Determine the [X, Y] coordinate at the center of the cell enclosing the given text.  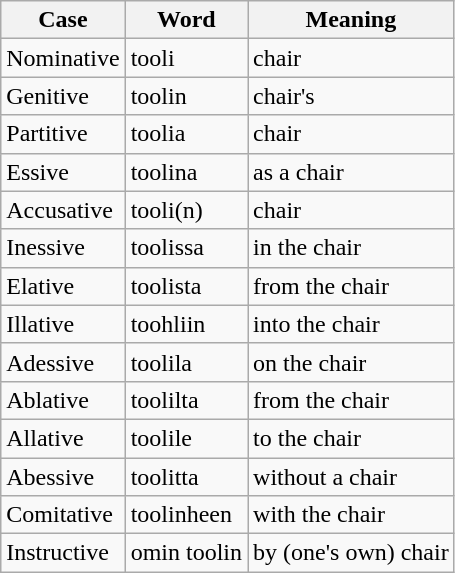
into the chair [352, 324]
Word [186, 20]
omin toolin [186, 553]
toolile [186, 438]
as a chair [352, 172]
to the chair [352, 438]
Essive [63, 172]
toolila [186, 362]
Inessive [63, 248]
Case [63, 20]
Meaning [352, 20]
toolia [186, 134]
Accusative [63, 210]
Adessive [63, 362]
Comitative [63, 515]
Ablative [63, 400]
on the chair [352, 362]
in the chair [352, 248]
Instructive [63, 553]
by (one's own) chair [352, 553]
Illative [63, 324]
toohliin [186, 324]
with the chair [352, 515]
Allative [63, 438]
toolista [186, 286]
Genitive [63, 96]
Partitive [63, 134]
tooli [186, 58]
toolissa [186, 248]
toolilta [186, 400]
toolitta [186, 477]
tooli(n) [186, 210]
toolina [186, 172]
Abessive [63, 477]
toolin [186, 96]
chair's [352, 96]
Elative [63, 286]
Nominative [63, 58]
toolinheen [186, 515]
without a chair [352, 477]
